For the text-containing cell, return its midpoint in [x, y] coordinate format. 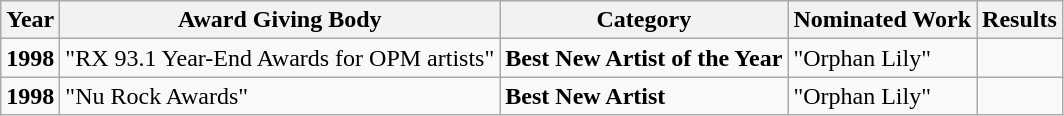
Award Giving Body [280, 20]
"RX 93.1 Year-End Awards for OPM artists" [280, 58]
Nominated Work [882, 20]
Category [644, 20]
Results [1020, 20]
Best New Artist of the Year [644, 58]
Year [30, 20]
"Nu Rock Awards" [280, 96]
Best New Artist [644, 96]
